Determine the [x, y] coordinate at the center of the cell enclosing the given text.  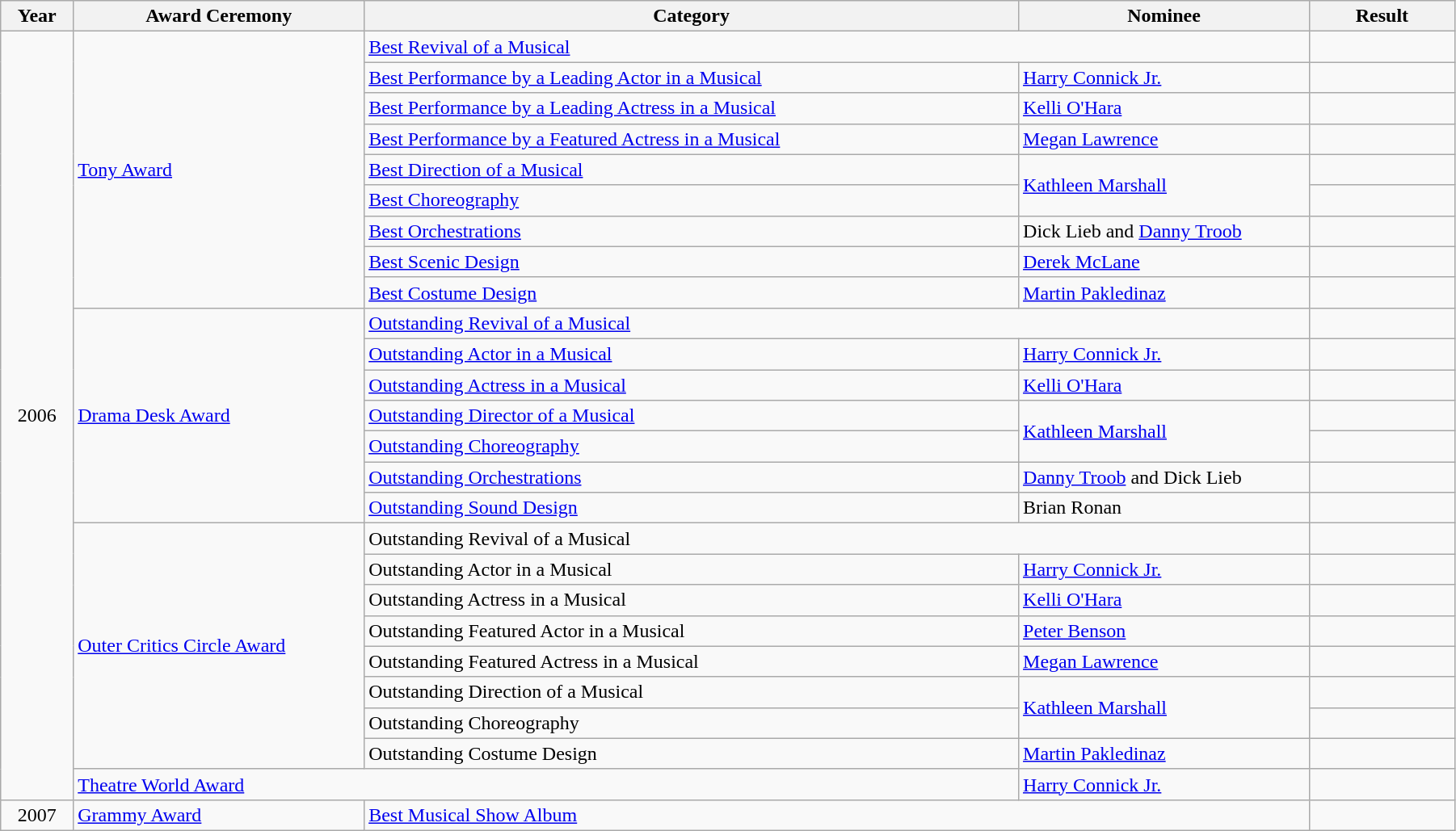
Best Direction of a Musical [692, 170]
Year [37, 16]
Result [1382, 16]
Danny Troob and Dick Lieb [1164, 477]
Best Costume Design [692, 292]
2006 [37, 416]
Best Choreography [692, 200]
Outstanding Featured Actress in a Musical [692, 661]
Dick Lieb and Danny Troob [1164, 231]
Best Performance by a Leading Actor in a Musical [692, 78]
Award Ceremony [219, 16]
Tony Award [219, 170]
Nominee [1164, 16]
Outstanding Costume Design [692, 753]
Best Revival of a Musical [837, 47]
Outstanding Director of a Musical [692, 416]
Best Performance by a Leading Actress in a Musical [692, 108]
Best Orchestrations [692, 231]
Outstanding Orchestrations [692, 477]
2007 [37, 815]
Drama Desk Award [219, 415]
Derek McLane [1164, 262]
Best Scenic Design [692, 262]
Outstanding Sound Design [692, 508]
Category [692, 16]
Best Musical Show Album [837, 815]
Grammy Award [219, 815]
Best Performance by a Featured Actress in a Musical [692, 139]
Outstanding Direction of a Musical [692, 692]
Outer Critics Circle Award [219, 646]
Theatre World Award [546, 784]
Peter Benson [1164, 631]
Outstanding Featured Actor in a Musical [692, 631]
Brian Ronan [1164, 508]
